Locate the cell with the specified text and output its (X, Y) center coordinate. 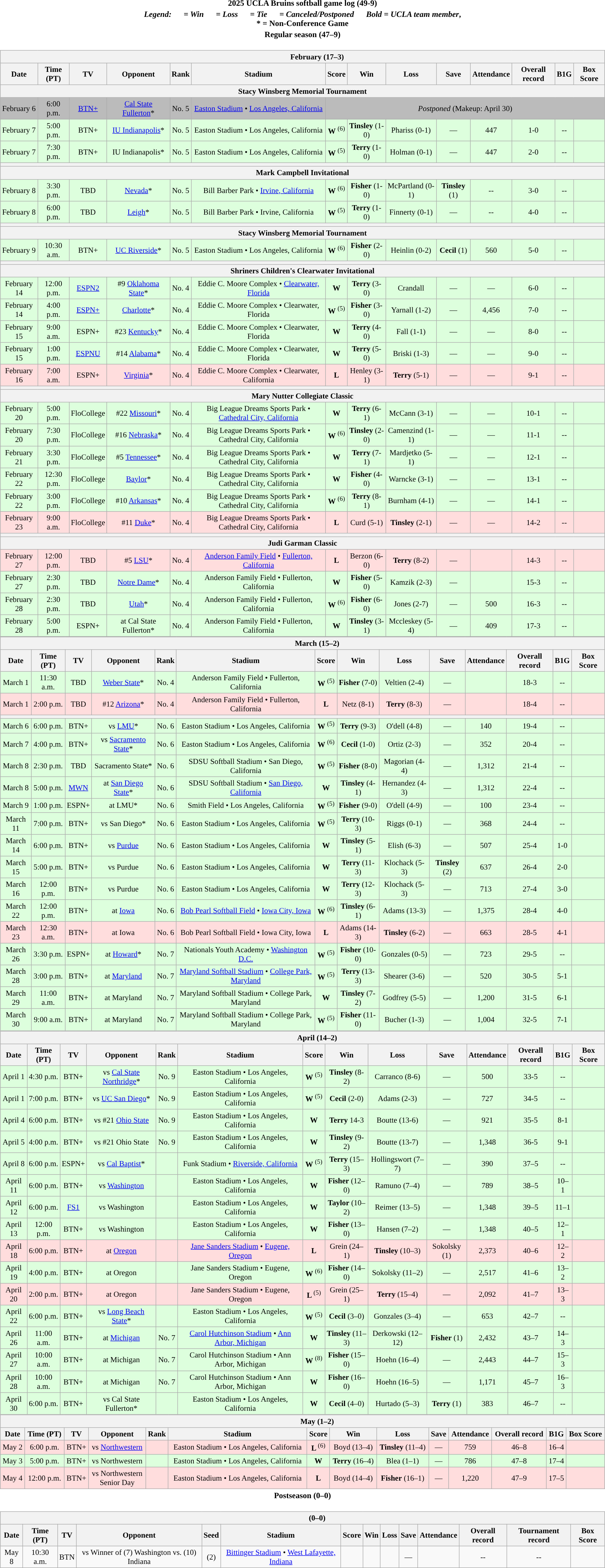
Terry (12-3) (358, 889)
#5 LSU* (138, 560)
#22 Missouri* (138, 413)
Fisher (8-0) (358, 766)
Nationals Youth Academy • Washington D.C. (246, 954)
Ramuno (7–4) (398, 1186)
(0–0) (302, 1518)
47–9 (519, 1478)
42–7 (531, 1316)
Tinsley (6-1) (358, 910)
Tinsley (1-0) (367, 130)
April 19 (14, 1273)
Judi Garman Classic (302, 543)
February 6 (19, 109)
759 (470, 1447)
(2) (211, 1557)
15–3 (563, 1360)
14-2 (533, 522)
409 (491, 626)
February 16 (19, 375)
Reimer (13–5) (398, 1207)
Boutte (13-7) (398, 1142)
February 9 (19, 250)
27-4 (530, 889)
Crandall (411, 288)
2,092 (487, 1294)
34-5 (531, 1098)
Cecil (2-0) (346, 1098)
#10 Arkansas* (138, 501)
12–1 (563, 1229)
Adams (2-3) (398, 1098)
352 (486, 744)
Fisher (5-0) (367, 582)
Weber State* (124, 682)
vs LMU* (124, 726)
April 30 (14, 1404)
Boutte (13-6) (398, 1120)
32-5 (530, 1020)
Postponed (Makeup: April 30) (465, 109)
vs Long Beach State* (122, 1316)
Terry (6-1) (367, 413)
Fisher (2-0) (367, 250)
1,171 (487, 1381)
Mary Nutter Collegiate Classic (302, 396)
727 (487, 1098)
Holman (0-1) (411, 152)
vs Cal Baptist* (122, 1163)
April 8 (14, 1163)
Mardjetko (5-1) (411, 457)
April (14–2) (302, 1038)
W (8) (314, 1360)
Terry (1) (447, 1404)
11–1 (563, 1207)
Terry (5-1) (411, 375)
March 26 (16, 954)
13–3 (563, 1294)
Terry (13-3) (358, 976)
April 26 (14, 1338)
786 (470, 1461)
vs Cal State Northridge* (122, 1076)
March 6 (16, 726)
February 23 (19, 522)
Terry (15–4) (398, 1294)
BTN (67, 1557)
1,004 (486, 1020)
507 (486, 846)
Tinsley (8-2) (346, 1076)
37–5 (531, 1163)
31-5 (530, 998)
Eddie C. Moore Complex • Clearwater, California (259, 375)
Yarnall (1-2) (411, 310)
30-5 (530, 976)
5-0 (533, 250)
UC Riverside* (138, 250)
47–8 (519, 1461)
7-0 (533, 310)
Hoehn (16–4) (398, 1360)
653 (487, 1316)
17-3 (533, 626)
O'dell (4-8) (404, 726)
1,375 (486, 910)
Terry (9-3) (358, 726)
March 16 (16, 889)
Terry 14-3 (346, 1120)
Bittinger Stadium • West Lafayette, Indiana (281, 1557)
May 8 (11, 1557)
Fisher (7-0) (358, 682)
Utah* (138, 604)
Terry (11-3) (358, 867)
Tinsley (2-0) (367, 435)
663 (486, 933)
14–3 (563, 1338)
Baylor* (138, 478)
Fisher (3-0) (367, 310)
25-4 (530, 846)
Fisher (9-0) (358, 805)
March 15 (16, 867)
2,517 (487, 1273)
Fisher (11-0) (358, 1020)
vs Winner of (7) Washington vs. (10) Indiana (139, 1557)
at LMU* (124, 805)
#16 Nebraska* (138, 435)
April 5 (14, 1142)
20-4 (530, 744)
#14 Alabama* (138, 354)
383 (487, 1404)
921 (487, 1120)
Mccleskey (5-4) (411, 626)
vs NorthwesternSenior Day (117, 1478)
22-4 (530, 788)
Shriners Children's Clearwater Invitational (302, 271)
Hansen (7–2) (398, 1229)
Mark Campbell Invitational (302, 173)
Cecil (1-0) (358, 744)
100 (486, 805)
March 7 (16, 744)
May 4 (13, 1478)
4,456 (491, 310)
Hollingswort (7–7) (398, 1163)
L (6) (318, 1447)
Tinsley (2-1) (411, 522)
26-4 (530, 867)
14-3 (533, 560)
Hoehn (16–5) (398, 1381)
McPartland (0-1) (411, 190)
4-1 (562, 933)
7-1 (562, 1020)
Netz (8-1) (358, 705)
28-5 (530, 933)
Cecil (1) (453, 250)
Fisher (6-0) (367, 604)
#9 Oklahoma State* (138, 288)
Cal State Fullerton* (138, 109)
Tinsley (2) (447, 867)
723 (486, 954)
February (17–3) (302, 57)
Tinsley (10–3) (398, 1250)
2,373 (487, 1250)
#23 Kentucky* (138, 331)
16-3 (533, 604)
Fisher (4-0) (367, 478)
1,220 (470, 1478)
Elish (6-3) (404, 846)
140 (486, 726)
789 (487, 1186)
5-1 (562, 976)
Terry (8-3) (404, 705)
2,443 (487, 1360)
390 (487, 1163)
Cecil (3–0) (346, 1316)
Tinsley (9-2) (346, 1142)
Tinsley (3-1) (367, 626)
at Howard* (124, 954)
Jones (2-7) (411, 604)
12:30 a.m. (48, 933)
15-3 (533, 582)
Adams (13-3) (404, 910)
21-4 (530, 766)
44–7 (531, 1360)
Notre Dame* (138, 582)
McCann (3-1) (411, 413)
Fisher (15–0) (346, 1360)
4:30 p.m. (44, 1076)
at San Diego State* (124, 788)
Gonzales (0-5) (404, 954)
Blea (1–1) (402, 1461)
Fisher (1-0) (367, 190)
April 20 (14, 1294)
FS1 (74, 1207)
ESPNU (88, 354)
Fall (1-1) (411, 331)
12-1 (533, 457)
23-4 (530, 805)
March 23 (16, 933)
10-1 (533, 413)
vs Sacramento State* (124, 744)
April 11 (14, 1186)
April 13 (14, 1229)
Tinsley (7-2) (358, 998)
Terry (8-1) (367, 501)
38–5 (531, 1186)
2,432 (487, 1338)
March 9 (16, 805)
8-0 (533, 331)
12:30 p.m. (53, 478)
Terry (16–4) (353, 1461)
Derkowski (12–12) (398, 1338)
Terry (10-3) (358, 823)
at Cal State Fullerton* (138, 626)
L (5) (314, 1294)
560 (491, 250)
Hernandez (4-3) (404, 788)
Fisher (16–1) (402, 1478)
April 22 (14, 1316)
41–6 (531, 1273)
May (1–2) (302, 1421)
13-1 (533, 478)
#5 Tennessee* (138, 457)
16–3 (563, 1381)
Burnham (4-1) (411, 501)
Tinsley (1) (453, 190)
9-0 (533, 354)
19-4 (530, 726)
7:00 a.m. (53, 375)
Kamzik (2-3) (411, 582)
#12 Arizona* (124, 705)
17–5 (556, 1478)
Briski (1-3) (411, 354)
Cecil (4–0) (346, 1404)
April 4 (14, 1120)
Tinsley (4-1) (358, 788)
46–7 (531, 1404)
Fisher (1) (447, 1338)
March (15–2) (302, 643)
Terry (5-0) (367, 354)
40–6 (531, 1250)
Riggs (0-1) (404, 823)
11-1 (533, 435)
39–5 (531, 1207)
MWN (78, 788)
Henley (3-1) (367, 375)
Camenzind (1-1) (411, 435)
36-5 (531, 1142)
Bucher (1-3) (404, 1020)
Nevada* (138, 190)
Finnerty (0-1) (411, 212)
March 29 (16, 998)
Sokolsky (1) (447, 1250)
Boyd (14–4) (353, 1478)
Tournament record (539, 1535)
45–7 (531, 1381)
Veltien (2-4) (404, 682)
33-5 (531, 1076)
Godfrey (5-5) (404, 998)
Berzon (6-0) (367, 560)
6-0 (533, 288)
Fisher (12–0) (346, 1186)
Tinsley (11–3) (346, 1338)
Curd (5-1) (367, 522)
Grein (25–1) (346, 1294)
vs San Diego* (124, 823)
13–2 (563, 1273)
March 11 (16, 823)
10–1 (563, 1186)
Gonzales (3–4) (398, 1316)
24-4 (530, 823)
Fisher (13–0) (346, 1229)
March 14 (16, 846)
Charlotte* (138, 310)
41–7 (531, 1294)
18-3 (530, 682)
11:30 a.m. (48, 682)
Seed (211, 1535)
Ortiz (2-3) (404, 744)
Leigh* (138, 212)
Fisher (14–0) (346, 1273)
Heinlin (0-2) (411, 250)
March 30 (16, 1020)
Phariss (0-1) (411, 130)
#11 Duke* (138, 522)
Virginia* (138, 375)
ESPN2 (88, 288)
Terry (4-0) (367, 331)
16–4 (556, 1447)
Taylor (10–2) (346, 1207)
April 28 (14, 1381)
Terry (7-1) (367, 457)
Smith Field • Los Angeles, California (246, 805)
Funk Stadium • Riverside, California (240, 1163)
Tinsley (5-1) (358, 846)
14-1 (533, 501)
Boyd (13–4) (353, 1447)
O'dell (4-9) (404, 805)
18-4 (530, 705)
28-4 (530, 910)
May 3 (13, 1461)
8-1 (563, 1120)
March 22 (16, 910)
520 (486, 976)
40–5 (531, 1229)
637 (486, 867)
Fisher (16–0) (346, 1381)
April 27 (14, 1360)
Terry (3-0) (367, 288)
Fisher (10-0) (358, 954)
Magorian (4-4) (404, 766)
35-5 (531, 1120)
vs Cal State Fullerton* (122, 1404)
6-1 (562, 998)
Terry (15–3) (346, 1163)
March 28 (16, 976)
Hurtado (5–3) (398, 1404)
April 18 (14, 1250)
Grein (24–1) (346, 1250)
Terry (8-2) (411, 560)
46–8 (519, 1447)
29-5 (530, 954)
12–2 (563, 1250)
Sokolsky (11–2) (398, 1273)
May 2 (13, 1447)
17–4 (556, 1461)
43–7 (531, 1338)
368 (486, 823)
Sacramento State* (124, 766)
April 12 (14, 1207)
vs UC San Diego* (122, 1098)
Carranco (8-6) (398, 1076)
Tinsley (6-2) (404, 933)
Warncke (3-1) (411, 478)
1,200 (486, 998)
February 21 (19, 457)
Tinsley (11–4) (402, 1447)
713 (486, 889)
Adams (14-3) (358, 933)
Shearer (3-6) (404, 976)
